Find where the given text appears and provide that cell's center as [X, Y] coordinate. 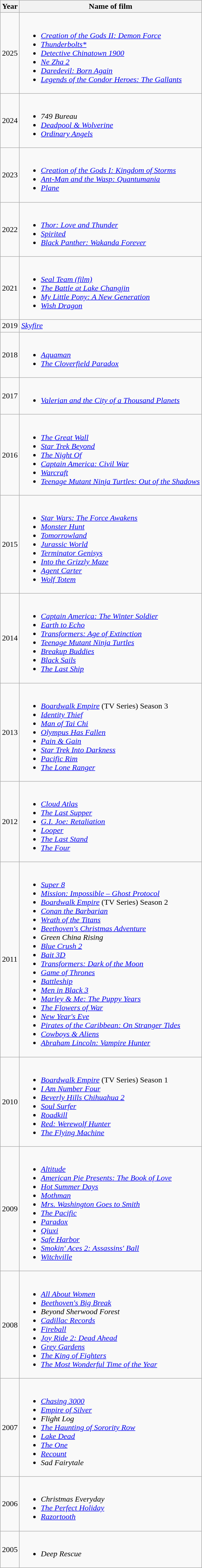
2012 [10, 822]
Boardwalk Empire (TV Series) Season 3Identity ThiefMan of Tai ChiOlympus Has FallenPain & GainStar Trek Into DarknessPacific RimThe Lone Ranger [111, 732]
Year [10, 7]
2006 [10, 1504]
2010 [10, 1102]
Boardwalk Empire (TV Series) Season 1I Am Number FourBeverly Hills Chihuahua 2Soul SurferRoadkillRed: Werewolf HunterThe Flying Machine [111, 1102]
2024 [10, 120]
2014 [10, 638]
Chasing 3000Empire of SilverFlight LogThe Haunting of Sorority RowLake DeadThe OneRecountSad Fairytale [111, 1427]
749 BureauDeadpool & WolverineOrdinary Angels [111, 120]
Thor: Love and ThunderSpiritedBlack Panther: Wakanda Forever [111, 229]
2008 [10, 1325]
2021 [10, 288]
Christmas EverydayThe Perfect HolidayRazortooth [111, 1504]
2016 [10, 455]
Creation of the Gods I: Kingdom of StormsAnt-Man and the Wasp: QuantumaniaPlane [111, 175]
2009 [10, 1209]
Seal Team (film)The Battle at Lake ChangjinMy Little Pony: A New GenerationWish Dragon [111, 288]
2011 [10, 959]
Valerian and the City of a Thousand Planets [111, 396]
Skyfire [111, 326]
2019 [10, 326]
Captain America: The Winter SoldierEarth to EchoTransformers: Age of ExtinctionTeenage Mutant Ninja TurtlesBreakup BuddiesBlack SailsThe Last Ship [111, 638]
2015 [10, 544]
Deep Rescue [111, 1549]
Cloud AtlasThe Last SupperG.I. Joe: RetaliationLooperThe Last StandThe Four [111, 822]
The Great WallStar Trek BeyondThe Night OfCaptain America: Civil WarWarcraftTeenage Mutant Ninja Turtles: Out of the Shadows [111, 455]
2005 [10, 1549]
2025 [10, 53]
2018 [10, 355]
2023 [10, 175]
2017 [10, 396]
2013 [10, 732]
2007 [10, 1427]
Star Wars: The Force AwakensMonster HuntTomorrowlandJurassic WorldTerminator GenisysInto the Grizzly MazeAgent CarterWolf Totem [111, 544]
Name of film [111, 7]
Creation of the Gods II: Demon ForceThunderbolts*Detective Chinatown 1900Ne Zha 2Daredevil: Born AgainLegends of the Condor Heroes: The Gallants [111, 53]
2022 [10, 229]
AquamanThe Cloverfield Paradox [111, 355]
